Find where the given text appears and provide that cell's center as [x, y] coordinate. 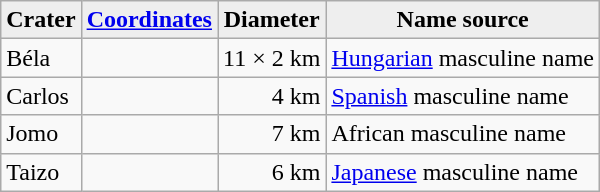
Béla [41, 58]
Hungarian masculine name [463, 58]
11 × 2 km [272, 58]
Taizo [41, 172]
Diameter [272, 20]
6 km [272, 172]
Coordinates [149, 20]
Carlos [41, 96]
7 km [272, 134]
Name source [463, 20]
Spanish masculine name [463, 96]
Crater [41, 20]
Japanese masculine name [463, 172]
African masculine name [463, 134]
4 km [272, 96]
Jomo [41, 134]
